Output the [X, Y] coordinate of the center of the cell containing the given text.  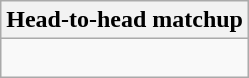
Head-to-head matchup [125, 20]
